Determine the (X, Y) coordinate at the center of the cell enclosing the given text.  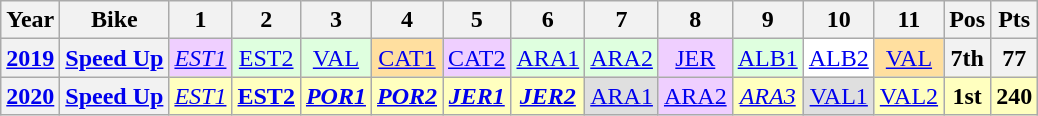
Pos (968, 20)
ALB1 (768, 58)
4 (406, 20)
7th (968, 58)
VAL2 (908, 96)
JER1 (477, 96)
JER2 (548, 96)
Year (30, 20)
11 (908, 20)
ALB2 (838, 58)
240 (1014, 96)
POR2 (406, 96)
9 (768, 20)
10 (838, 20)
8 (695, 20)
JER (695, 58)
VAL1 (838, 96)
5 (477, 20)
CAT1 (406, 58)
77 (1014, 58)
Pts (1014, 20)
POR1 (336, 96)
Bike (114, 20)
1 (200, 20)
2019 (30, 58)
7 (622, 20)
1st (968, 96)
3 (336, 20)
2020 (30, 96)
6 (548, 20)
2 (266, 20)
ARA3 (768, 96)
CAT2 (477, 58)
